For the text-containing cell, return its midpoint in [x, y] coordinate format. 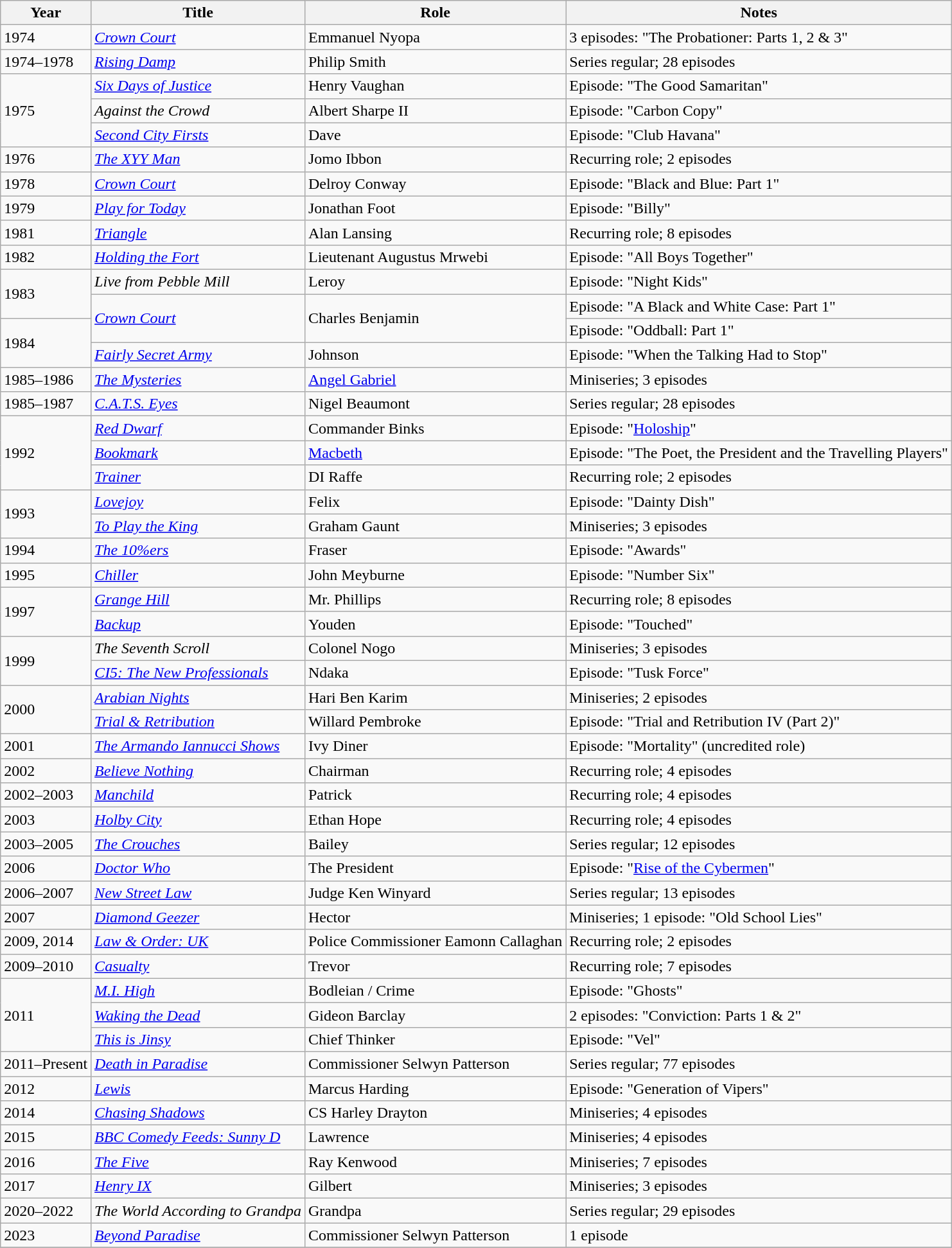
Chiller [198, 575]
CI5: The New Professionals [198, 672]
Miniseries; 2 episodes [759, 697]
Episode: "Generation of Vipers" [759, 1089]
2006 [46, 868]
Title [198, 13]
2020–2022 [46, 1211]
1995 [46, 575]
Philip Smith [435, 62]
Role [435, 13]
Recurring role; 7 episodes [759, 966]
1994 [46, 550]
Colonel Nogo [435, 648]
Episode: "Mortality" (uncredited role) [759, 746]
New Street Law [198, 893]
Mr. Phillips [435, 599]
2023 [46, 1235]
Ivy Diner [435, 746]
Hector [435, 917]
Episode: "Vel" [759, 1039]
Lawrence [435, 1138]
C.A.T.S. Eyes [198, 404]
The XYY Man [198, 159]
Trainer [198, 477]
Felix [435, 502]
Gilbert [435, 1186]
1984 [46, 343]
Johnson [435, 355]
Six Days of Justice [198, 86]
Notes [759, 13]
Leroy [435, 281]
Bodleian / Crime [435, 990]
Emmanuel Nyopa [435, 37]
Live from Pebble Mill [198, 281]
Jomo Ibbon [435, 159]
Graham Gaunt [435, 526]
Angel Gabriel [435, 380]
Henry Vaughan [435, 86]
1975 [46, 110]
Rising Damp [198, 62]
Episode: "A Black and White Case: Part 1" [759, 306]
To Play the King [198, 526]
Lewis [198, 1089]
Diamond Geezer [198, 917]
1976 [46, 159]
2009, 2014 [46, 942]
The Crouches [198, 844]
2003 [46, 820]
Albert Sharpe II [435, 110]
Against the Crowd [198, 110]
Lieutenant Augustus Mrwebi [435, 257]
2002–2003 [46, 795]
Arabian Nights [198, 697]
Episode: "Touched" [759, 624]
Episode: "Rise of the Cybermen" [759, 868]
CS Harley Drayton [435, 1113]
2011–Present [46, 1064]
Trial & Retribution [198, 722]
Episode: "All Boys Together" [759, 257]
Police Commissioner Eamonn Callaghan [435, 942]
1978 [46, 184]
The Seventh Scroll [198, 648]
Episode: "Awards" [759, 550]
Jonathan Foot [435, 208]
Series regular; 13 episodes [759, 893]
Nigel Beaumont [435, 404]
1974 [46, 37]
Delroy Conway [435, 184]
The Five [198, 1162]
The Armando Iannucci Shows [198, 746]
Chairman [435, 771]
Charles Benjamin [435, 319]
2009–2010 [46, 966]
Chief Thinker [435, 1039]
Episode: "Black and Blue: Part 1" [759, 184]
Series regular; 29 episodes [759, 1211]
Hari Ben Karim [435, 697]
Episode: "Billy" [759, 208]
Believe Nothing [198, 771]
Episode: "The Good Samaritan" [759, 86]
Episode: "Ghosts" [759, 990]
Episode: "The Poet, the President and the Travelling Players" [759, 453]
Year [46, 13]
Lovejoy [198, 502]
Judge Ken Winyard [435, 893]
Red Dwarf [198, 428]
Episode: "Dainty Dish" [759, 502]
1985–1986 [46, 380]
Second City Firsts [198, 135]
Fraser [435, 550]
Episode: "Night Kids" [759, 281]
2017 [46, 1186]
Holby City [198, 820]
Series regular; 77 episodes [759, 1064]
Episode: "Number Six" [759, 575]
1997 [46, 611]
1974–1978 [46, 62]
Waking the Dead [198, 1015]
2006–2007 [46, 893]
Casualty [198, 966]
Death in Paradise [198, 1064]
2003–2005 [46, 844]
1981 [46, 233]
This is Jinsy [198, 1039]
Episode: "When the Talking Had to Stop" [759, 355]
Patrick [435, 795]
2001 [46, 746]
Ray Kenwood [435, 1162]
1982 [46, 257]
The World According to Grandpa [198, 1211]
Miniseries; 1 episode: "Old School Lies" [759, 917]
Manchild [198, 795]
1992 [46, 453]
1983 [46, 294]
1985–1987 [46, 404]
Backup [198, 624]
Bookmark [198, 453]
Play for Today [198, 208]
BBC Comedy Feeds: Sunny D [198, 1138]
Ndaka [435, 672]
1979 [46, 208]
Alan Lansing [435, 233]
Law & Order: UK [198, 942]
Episode: "Holoship" [759, 428]
Commander Binks [435, 428]
The President [435, 868]
2007 [46, 917]
The 10%ers [198, 550]
Gideon Barclay [435, 1015]
Dave [435, 135]
Doctor Who [198, 868]
2012 [46, 1089]
2000 [46, 709]
2016 [46, 1162]
2011 [46, 1015]
Youden [435, 624]
Macbeth [435, 453]
Series regular; 12 episodes [759, 844]
Marcus Harding [435, 1089]
Holding the Fort [198, 257]
2002 [46, 771]
Chasing Shadows [198, 1113]
1 episode [759, 1235]
Henry IX [198, 1186]
DI Raffe [435, 477]
1993 [46, 514]
Fairly Secret Army [198, 355]
Miniseries; 7 episodes [759, 1162]
Triangle [198, 233]
1999 [46, 660]
3 episodes: "The Probationer: Parts 1, 2 & 3" [759, 37]
The Mysteries [198, 380]
Grange Hill [198, 599]
Bailey [435, 844]
2015 [46, 1138]
Episode: "Oddball: Part 1" [759, 331]
Episode: "Trial and Retribution IV (Part 2)" [759, 722]
Episode: "Carbon Copy" [759, 110]
Willard Pembroke [435, 722]
2014 [46, 1113]
Ethan Hope [435, 820]
Grandpa [435, 1211]
John Meyburne [435, 575]
Episode: "Tusk Force" [759, 672]
M.I. High [198, 990]
2 episodes: "Conviction: Parts 1 & 2" [759, 1015]
Episode: "Club Havana" [759, 135]
Beyond Paradise [198, 1235]
Trevor [435, 966]
